Identify which cell holds the provided text, then report its [x, y] central coordinate. 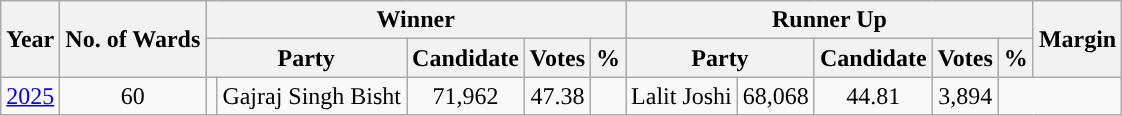
Year [30, 39]
No. of Wards [133, 39]
Lalit Joshi [682, 96]
60 [133, 96]
2025 [30, 96]
Winner [416, 20]
Gajraj Singh Bisht [312, 96]
47.38 [557, 96]
71,962 [466, 96]
Margin [1077, 39]
68,068 [776, 96]
3,894 [965, 96]
44.81 [873, 96]
Runner Up [830, 20]
